Locate the cell with the specified text and output its (X, Y) center coordinate. 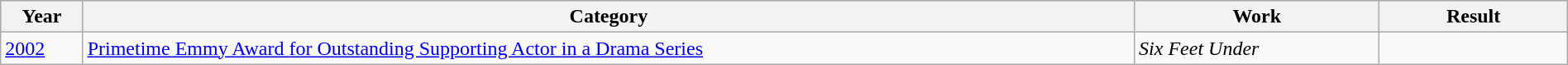
Work (1257, 17)
Year (41, 17)
Category (609, 17)
Result (1474, 17)
Six Feet Under (1257, 48)
2002 (41, 48)
Primetime Emmy Award for Outstanding Supporting Actor in a Drama Series (609, 48)
